Search for the cell housing the specified text and yield its (X, Y) center coordinate. 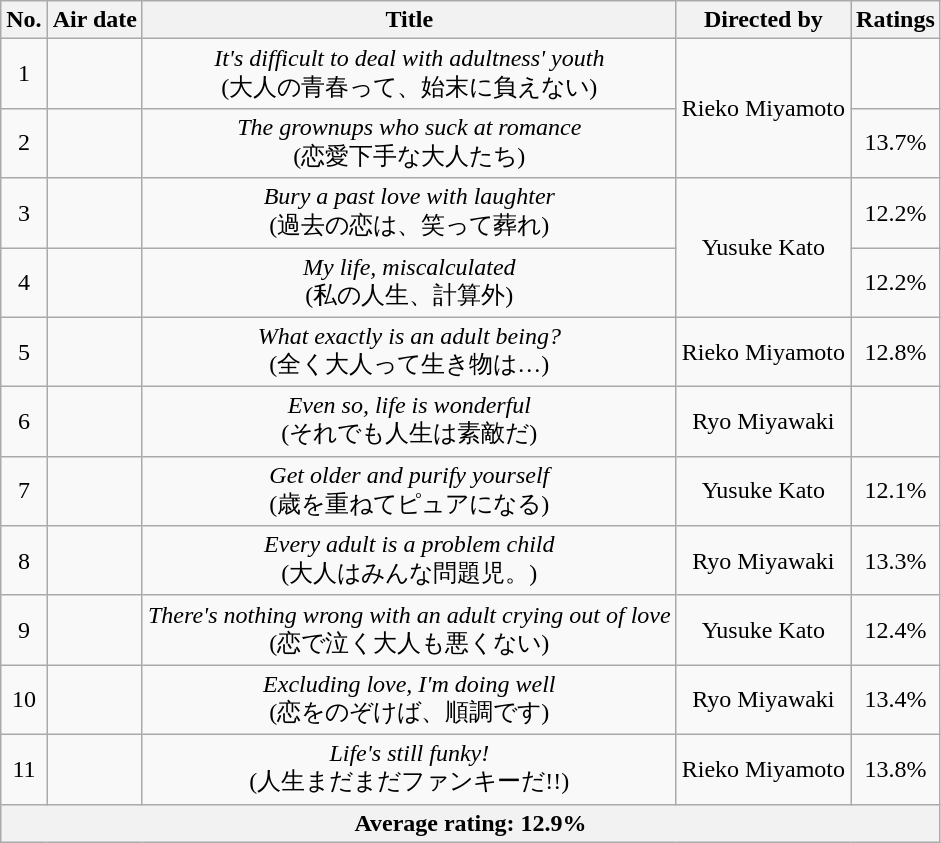
Average rating: 12.9% (471, 823)
Life's still funky! (人生まだまだファンキーだ!!) (409, 769)
12.8% (896, 352)
Title (409, 20)
10 (24, 700)
13.3% (896, 561)
There's nothing wrong with an adult crying out of love (恋で泣く大人も悪くない) (409, 630)
4 (24, 283)
Get older and purify yourself (歳を重ねてピュアになる) (409, 491)
11 (24, 769)
Air date (94, 20)
Directed by (763, 20)
The grownups who suck at romance (恋愛下手な大人たち) (409, 143)
13.7% (896, 143)
No. (24, 20)
1 (24, 74)
Excluding love, I'm doing well (恋をのぞけば、順調です) (409, 700)
Every adult is a problem child (大人はみんな問題児。) (409, 561)
9 (24, 630)
8 (24, 561)
My life, miscalculated (私の人生、計算外) (409, 283)
13.8% (896, 769)
5 (24, 352)
7 (24, 491)
It's difficult to deal with adultness' youth (大人の青春って、始末に負えない) (409, 74)
6 (24, 422)
3 (24, 213)
What exactly is an adult being? (全く大人って生き物は…) (409, 352)
13.4% (896, 700)
Even so, life is wonderful (それでも人生は素敵だ) (409, 422)
Ratings (896, 20)
Bury a past love with laughter (過去の恋は、笑って葬れ) (409, 213)
2 (24, 143)
12.1% (896, 491)
12.4% (896, 630)
